Extract the [x, y] coordinate from the center of the cell holding the provided text.  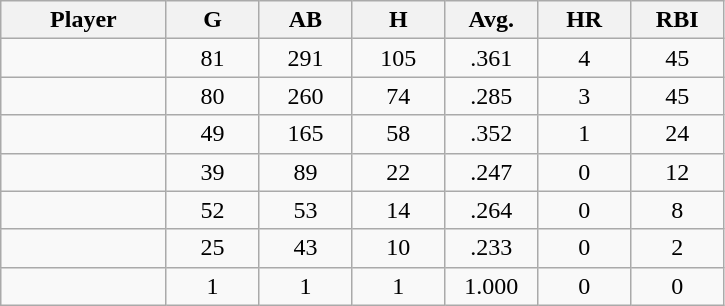
74 [398, 96]
291 [306, 58]
52 [212, 210]
AB [306, 20]
49 [212, 134]
2 [678, 248]
43 [306, 248]
Player [84, 20]
105 [398, 58]
.352 [492, 134]
58 [398, 134]
HR [584, 20]
H [398, 20]
165 [306, 134]
25 [212, 248]
Avg. [492, 20]
3 [584, 96]
10 [398, 248]
.264 [492, 210]
.233 [492, 248]
.285 [492, 96]
G [212, 20]
24 [678, 134]
89 [306, 172]
80 [212, 96]
RBI [678, 20]
14 [398, 210]
53 [306, 210]
260 [306, 96]
.361 [492, 58]
.247 [492, 172]
12 [678, 172]
81 [212, 58]
22 [398, 172]
8 [678, 210]
39 [212, 172]
1.000 [492, 286]
4 [584, 58]
